Output the [x, y] coordinate of the center of the cell containing the given text.  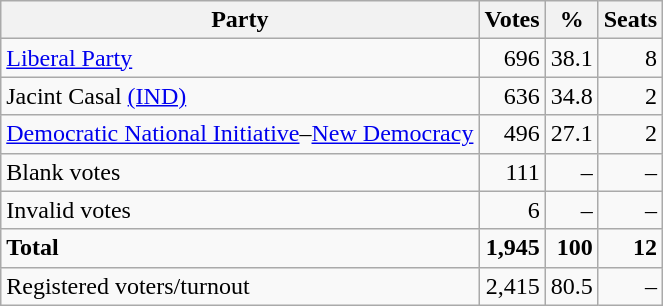
6 [512, 210]
696 [512, 58]
80.5 [572, 286]
Liberal Party [240, 58]
Party [240, 20]
636 [512, 96]
12 [630, 248]
111 [512, 172]
100 [572, 248]
27.1 [572, 134]
Jacint Casal (IND) [240, 96]
496 [512, 134]
Democratic National Initiative–New Democracy [240, 134]
38.1 [572, 58]
% [572, 20]
34.8 [572, 96]
8 [630, 58]
Invalid votes [240, 210]
Total [240, 248]
Votes [512, 20]
Blank votes [240, 172]
Seats [630, 20]
1,945 [512, 248]
2,415 [512, 286]
Registered voters/turnout [240, 286]
